Return (X, Y) of the center of cell containing provided text 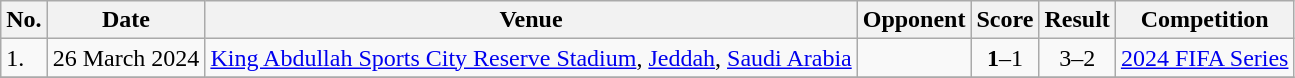
No. (24, 20)
Score (1005, 20)
1. (24, 58)
26 March 2024 (126, 58)
2024 FIFA Series (1204, 58)
King Abdullah Sports City Reserve Stadium, Jeddah, Saudi Arabia (531, 58)
1–1 (1005, 58)
Venue (531, 20)
Opponent (914, 20)
3–2 (1077, 58)
Competition (1204, 20)
Result (1077, 20)
Date (126, 20)
